Return (X, Y) of the center of cell containing provided text 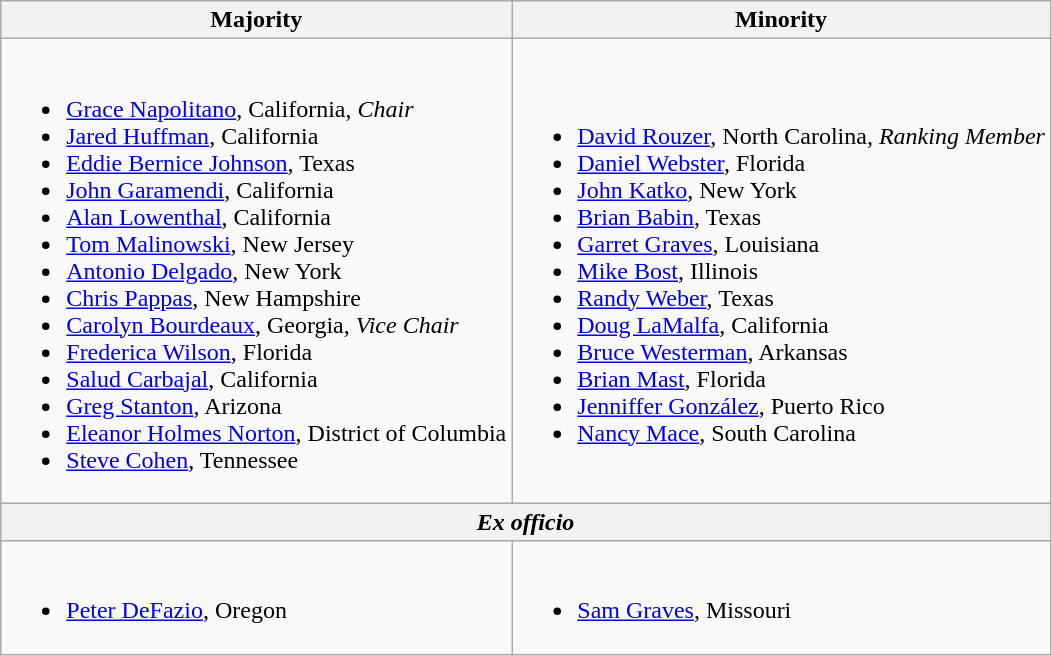
Majority (256, 20)
Ex officio (526, 522)
Peter DeFazio, Oregon (256, 598)
Minority (782, 20)
Sam Graves, Missouri (782, 598)
